Detect which cell encompasses the target text, then output its [X, Y] center coordinate. 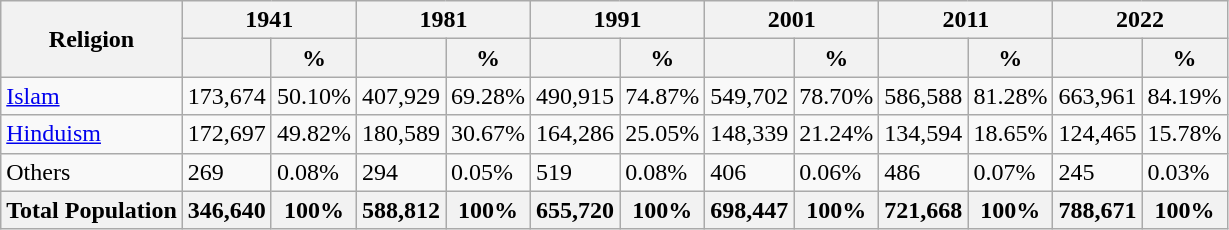
490,915 [576, 96]
30.67% [488, 134]
588,812 [400, 210]
1981 [443, 20]
Others [92, 172]
0.05% [488, 172]
81.28% [1010, 96]
2001 [792, 20]
655,720 [576, 210]
406 [750, 172]
Total Population [92, 210]
49.82% [314, 134]
74.87% [662, 96]
519 [576, 172]
2022 [1140, 20]
180,589 [400, 134]
407,929 [400, 96]
15.78% [1184, 134]
25.05% [662, 134]
269 [226, 172]
346,640 [226, 210]
0.07% [1010, 172]
84.19% [1184, 96]
788,671 [1098, 210]
173,674 [226, 96]
69.28% [488, 96]
294 [400, 172]
245 [1098, 172]
18.65% [1010, 134]
164,286 [576, 134]
486 [924, 172]
50.10% [314, 96]
Religion [92, 39]
148,339 [750, 134]
663,961 [1098, 96]
0.06% [836, 172]
721,668 [924, 210]
586,588 [924, 96]
21.24% [836, 134]
Hinduism [92, 134]
172,697 [226, 134]
1991 [618, 20]
134,594 [924, 134]
0.03% [1184, 172]
Islam [92, 96]
2011 [966, 20]
549,702 [750, 96]
124,465 [1098, 134]
698,447 [750, 210]
78.70% [836, 96]
1941 [269, 20]
